Output the [x, y] coordinate of the center of the cell containing the given text.  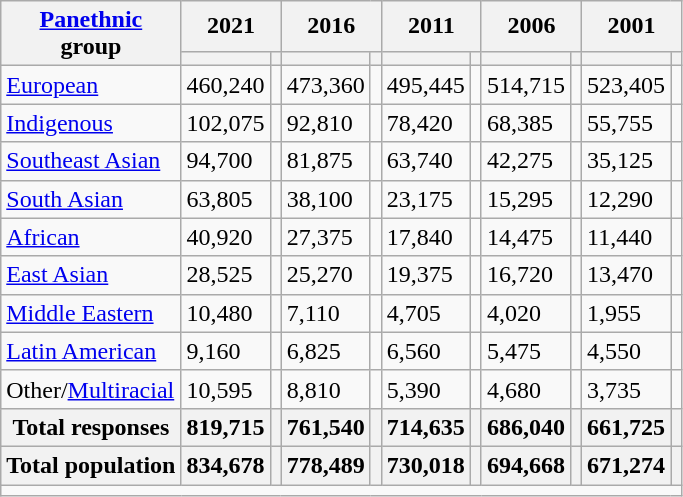
523,405 [626, 85]
68,385 [526, 123]
460,240 [226, 85]
2001 [632, 26]
4,550 [626, 351]
7,110 [326, 313]
694,668 [526, 465]
514,715 [526, 85]
55,755 [626, 123]
40,920 [226, 237]
11,440 [626, 237]
6,825 [326, 351]
92,810 [326, 123]
28,525 [226, 275]
1,955 [626, 313]
661,725 [626, 427]
473,360 [326, 85]
4,680 [526, 389]
5,390 [426, 389]
102,075 [226, 123]
17,840 [426, 237]
81,875 [326, 161]
819,715 [226, 427]
78,420 [426, 123]
2021 [231, 26]
Panethnicgroup [91, 34]
Indigenous [91, 123]
East Asian [91, 275]
14,475 [526, 237]
19,375 [426, 275]
13,470 [626, 275]
African [91, 237]
12,290 [626, 199]
3,735 [626, 389]
European [91, 85]
63,805 [226, 199]
2011 [431, 26]
5,475 [526, 351]
6,560 [426, 351]
8,810 [326, 389]
495,445 [426, 85]
42,275 [526, 161]
10,595 [226, 389]
25,270 [326, 275]
714,635 [426, 427]
778,489 [326, 465]
4,705 [426, 313]
South Asian [91, 199]
4,020 [526, 313]
2006 [531, 26]
15,295 [526, 199]
730,018 [426, 465]
Total population [91, 465]
27,375 [326, 237]
2016 [331, 26]
35,125 [626, 161]
Latin American [91, 351]
Total responses [91, 427]
94,700 [226, 161]
671,274 [626, 465]
23,175 [426, 199]
10,480 [226, 313]
9,160 [226, 351]
63,740 [426, 161]
16,720 [526, 275]
Southeast Asian [91, 161]
Other/Multiracial [91, 389]
Middle Eastern [91, 313]
834,678 [226, 465]
761,540 [326, 427]
686,040 [526, 427]
38,100 [326, 199]
